Provide the [x, y] coordinate of the cell's center where the given text is located.  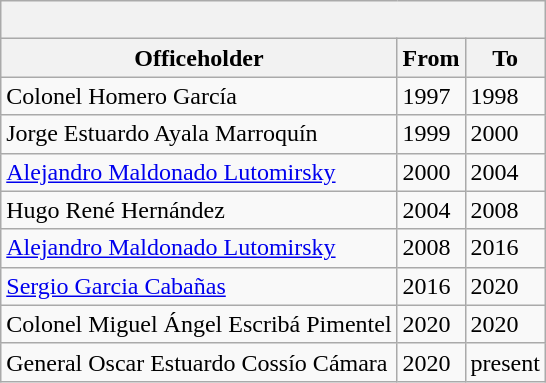
Hugo René Hernández [199, 210]
To [505, 58]
Jorge Estuardo Ayala Marroquín [199, 134]
Sergio Garcia Cabañas [199, 286]
General Oscar Estuardo Cossío Cámara [199, 362]
1997 [431, 96]
present [505, 362]
1998 [505, 96]
Colonel Miguel Ángel Escribá Pimentel [199, 324]
1999 [431, 134]
From [431, 58]
Officeholder [199, 58]
Colonel Homero García [199, 96]
